Detect which cell encompasses the target text, then output its (x, y) center coordinate. 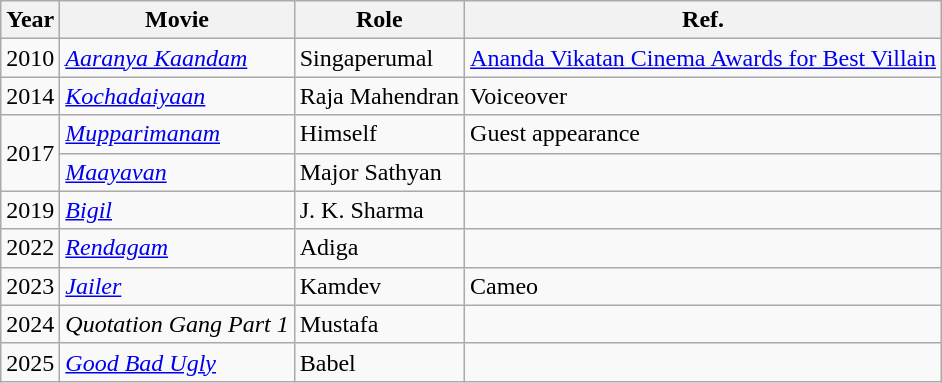
Jailer (177, 286)
Himself (379, 134)
Guest appearance (704, 134)
Quotation Gang Part 1 (177, 324)
2022 (30, 248)
J. K. Sharma (379, 210)
Kochadaiyaan (177, 96)
Singaperumal (379, 58)
Bigil (177, 210)
Raja Mahendran (379, 96)
Ananda Vikatan Cinema Awards for Best Villain (704, 58)
Good Bad Ugly (177, 362)
Rendagam (177, 248)
2019 (30, 210)
2017 (30, 153)
Adiga (379, 248)
Mupparimanam (177, 134)
Cameo (704, 286)
2024 (30, 324)
Mustafa (379, 324)
Kamdev (379, 286)
2010 (30, 58)
Major Sathyan (379, 172)
2014 (30, 96)
Ref. (704, 20)
Voiceover (704, 96)
Year (30, 20)
2023 (30, 286)
Movie (177, 20)
2025 (30, 362)
Aaranya Kaandam (177, 58)
Babel (379, 362)
Maayavan (177, 172)
Role (379, 20)
